Find where the given text appears and provide that cell's center as (x, y) coordinate. 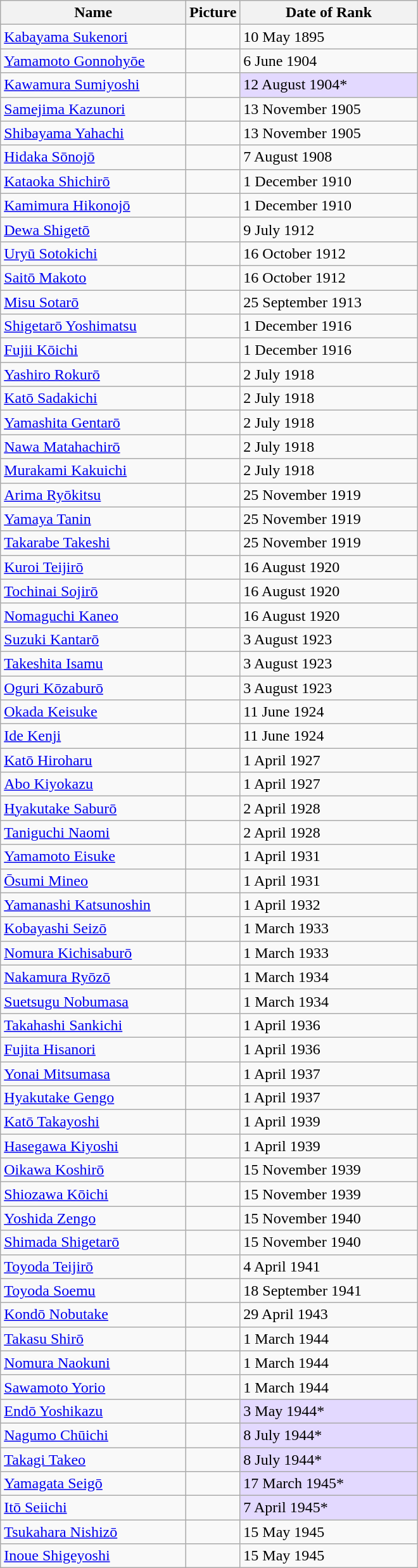
Shimada Shigetarō (94, 1242)
Toyoda Soemu (94, 1291)
Hidaka Sōnojō (94, 157)
Itō Seiichi (94, 1508)
Nomura Kichisaburō (94, 953)
Nawa Matahachirō (94, 447)
Uryū Sotokichi (94, 253)
3 May 1944* (329, 1411)
Katō Hiroharu (94, 760)
Suetsugu Nobumasa (94, 1001)
Kuroi Teijirō (94, 567)
Taniguchi Naomi (94, 832)
29 April 1943 (329, 1315)
Inoue Shigeyoshi (94, 1556)
Shiozawa Kōichi (94, 1194)
Nagumo Chūichi (94, 1435)
Yamaya Tanin (94, 519)
Fujii Kōichi (94, 350)
Oikawa Koshirō (94, 1170)
Takasu Shirō (94, 1339)
Nomaguchi Kaneo (94, 615)
Misu Sotarō (94, 302)
Arima Ryōkitsu (94, 495)
Saitō Makoto (94, 277)
Toyoda Teijirō (94, 1266)
9 July 1912 (329, 229)
Yoshida Zengo (94, 1218)
Ide Kenji (94, 736)
12 August 1904* (329, 85)
Date of Rank (329, 13)
Kondō Nobutake (94, 1315)
Hyakutake Saburō (94, 808)
Kabayama Sukenori (94, 37)
17 March 1945* (329, 1484)
Hasegawa Kiyoshi (94, 1146)
Takarabe Takeshi (94, 543)
6 June 1904 (329, 61)
Kawamura Sumiyoshi (94, 85)
Yamashita Gentarō (94, 423)
Takeshita Isamu (94, 663)
Yamamoto Eisuke (94, 857)
Okada Keisuke (94, 712)
10 May 1895 (329, 37)
Oguri Kōzaburō (94, 687)
Dewa Shigetō (94, 229)
7 August 1908 (329, 157)
Murakami Kakuichi (94, 471)
Yamagata Seigō (94, 1484)
Kataoka Shichirō (94, 181)
Katō Takayoshi (94, 1122)
Sawamoto Yorio (94, 1387)
1 April 1932 (329, 905)
Kobayashi Seizō (94, 929)
Yamamoto Gonnohyōe (94, 61)
Yonai Mitsumasa (94, 1074)
25 September 1913 (329, 302)
Abo Kiyokazu (94, 784)
Picture (213, 13)
Takahashi Sankichi (94, 1025)
Takagi Takeo (94, 1459)
Tsukahara Nishizō (94, 1532)
Ōsumi Mineo (94, 881)
7 April 1945* (329, 1508)
Kamimura Hikonojō (94, 205)
Endō Yoshikazu (94, 1411)
Suzuki Kantarō (94, 639)
4 April 1941 (329, 1266)
Hyakutake Gengo (94, 1098)
Yamanashi Katsunoshin (94, 905)
Shigetarō Yoshimatsu (94, 326)
Nomura Naokuni (94, 1363)
Yashiro Rokurō (94, 374)
Shibayama Yahachi (94, 133)
Nakamura Ryōzō (94, 977)
Tochinai Sojirō (94, 591)
Fujita Hisanori (94, 1049)
Katō Sadakichi (94, 398)
Name (94, 13)
Samejima Kazunori (94, 109)
18 September 1941 (329, 1291)
